Search for the cell housing the specified text and yield its [x, y] center coordinate. 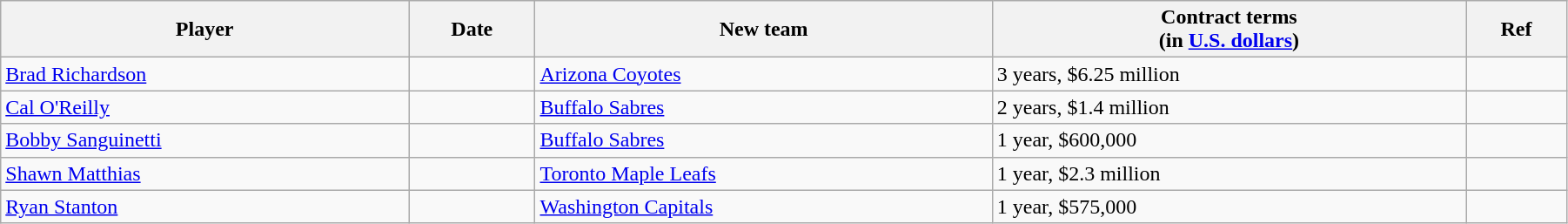
Contract terms(in U.S. dollars) [1229, 30]
New team [764, 30]
1 year, $2.3 million [1229, 173]
Date [472, 30]
Shawn Matthias [205, 173]
3 years, $6.25 million [1229, 74]
1 year, $575,000 [1229, 207]
Ref [1517, 30]
Washington Capitals [764, 207]
Toronto Maple Leafs [764, 173]
1 year, $600,000 [1229, 140]
2 years, $1.4 million [1229, 107]
Cal O'Reilly [205, 107]
Player [205, 30]
Ryan Stanton [205, 207]
Brad Richardson [205, 74]
Arizona Coyotes [764, 74]
Bobby Sanguinetti [205, 140]
